From the cell containing the given text, extract its center point as [X, Y] coordinate. 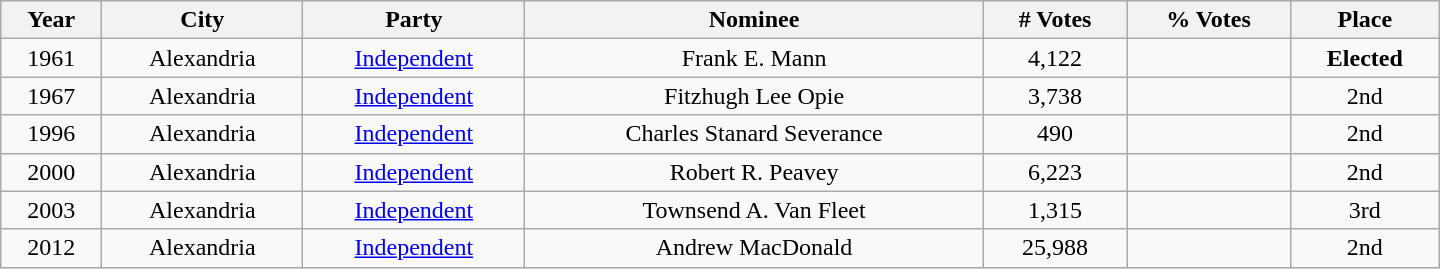
2000 [52, 172]
3rd [1364, 210]
3,738 [1054, 96]
Year [52, 20]
City [202, 20]
2003 [52, 210]
Elected [1364, 58]
Townsend A. Van Fleet [754, 210]
Place [1364, 20]
25,988 [1054, 248]
# Votes [1054, 20]
2012 [52, 248]
490 [1054, 134]
1961 [52, 58]
1,315 [1054, 210]
Andrew MacDonald [754, 248]
Robert R. Peavey [754, 172]
Charles Stanard Severance [754, 134]
1996 [52, 134]
6,223 [1054, 172]
4,122 [1054, 58]
Nominee [754, 20]
1967 [52, 96]
Fitzhugh Lee Opie [754, 96]
% Votes [1209, 20]
Frank E. Mann [754, 58]
Party [414, 20]
